Return the [X, Y] coordinate for the center point of the cell that contains the specified text.  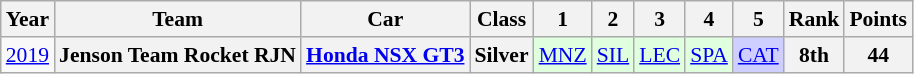
2019 [28, 55]
LEC [660, 55]
Honda NSX GT3 [385, 55]
4 [709, 19]
Points [878, 19]
44 [878, 55]
MNZ [563, 55]
1 [563, 19]
3 [660, 19]
Year [28, 19]
Team [178, 19]
5 [758, 19]
Jenson Team Rocket RJN [178, 55]
Rank [814, 19]
Silver [502, 55]
2 [614, 19]
CAT [758, 55]
Class [502, 19]
SIL [614, 55]
8th [814, 55]
SPA [709, 55]
Car [385, 19]
